Pinpoint the cell where the given text exists, returning its [X, Y] midpoint coordinate. 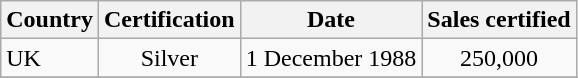
UK [50, 58]
250,000 [499, 58]
Sales certified [499, 20]
Silver [169, 58]
Country [50, 20]
Date [331, 20]
Certification [169, 20]
1 December 1988 [331, 58]
